Find where the given text appears and provide that cell's center as (x, y) coordinate. 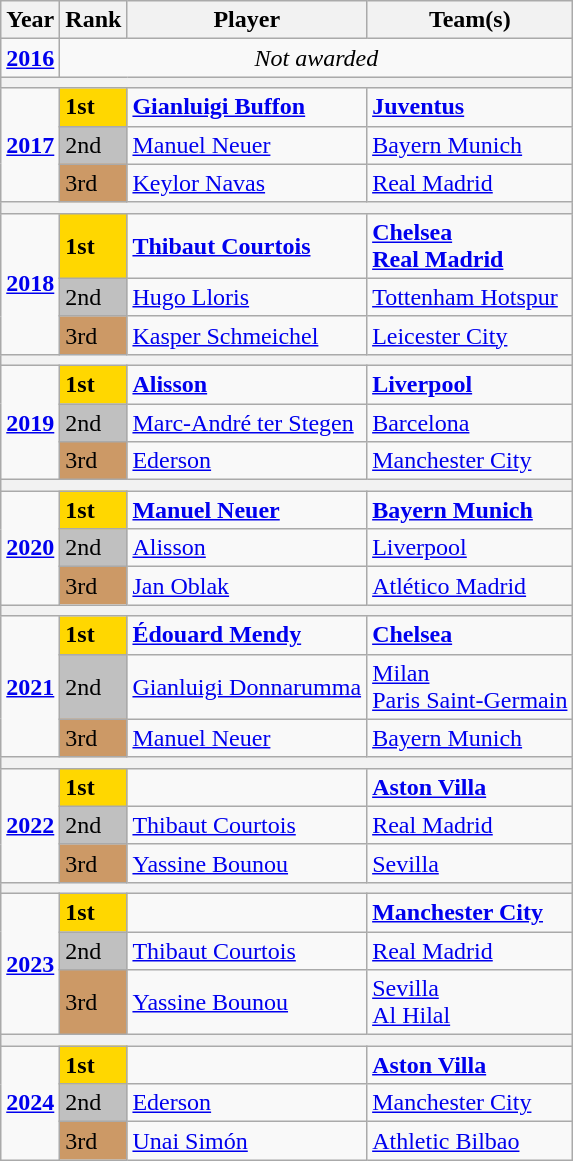
Juventus (470, 107)
2020 (30, 548)
Gianluigi Donnarumma (247, 686)
2018 (30, 284)
Édouard Mendy (247, 635)
Chelsea (470, 635)
2024 (30, 1103)
Player (247, 20)
2016 (30, 58)
Year (30, 20)
Sevilla Al Hilal (470, 1002)
Gianluigi Buffon (247, 107)
Leicester City (470, 335)
2021 (30, 686)
Hugo Lloris (247, 297)
Barcelona (470, 423)
Atlético Madrid (470, 586)
Sevilla (470, 863)
Milan Paris Saint-Germain (470, 686)
Kasper Schmeichel (247, 335)
Rank (94, 20)
Unai Simón (247, 1141)
2019 (30, 422)
Jan Oblak (247, 586)
Team(s) (470, 20)
Marc-André ter Stegen (247, 423)
2022 (30, 825)
Chelsea Real Madrid (470, 246)
Tottenham Hotspur (470, 297)
Keylor Navas (247, 183)
2023 (30, 964)
2017 (30, 145)
Athletic Bilbao (470, 1141)
Not awarded (316, 58)
